Return the [x, y] coordinate for the center point of the cell that contains the specified text.  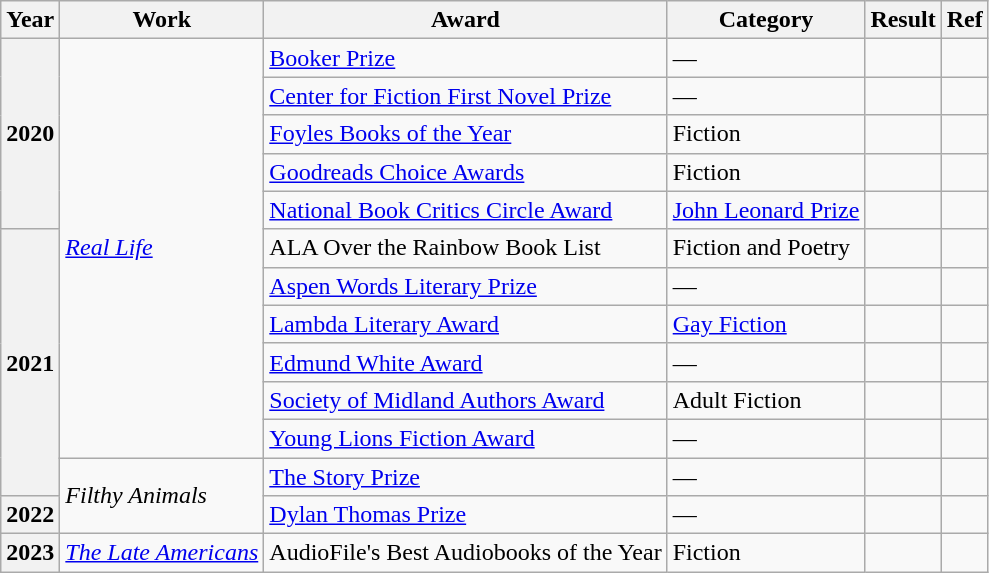
ALA Over the Rainbow Book List [466, 248]
Ref [964, 20]
Society of Midland Authors Award [466, 400]
Aspen Words Literary Prize [466, 286]
Award [466, 20]
John Leonard Prize [766, 210]
2021 [30, 362]
2020 [30, 134]
Booker Prize [466, 58]
Filthy Animals [162, 496]
Work [162, 20]
The Late Americans [162, 553]
Foyles Books of the Year [466, 134]
The Story Prize [466, 477]
Gay Fiction [766, 324]
Goodreads Choice Awards [466, 172]
National Book Critics Circle Award [466, 210]
2023 [30, 553]
Dylan Thomas Prize [466, 515]
Edmund White Award [466, 362]
Adult Fiction [766, 400]
AudioFile's Best Audiobooks of the Year [466, 553]
Lambda Literary Award [466, 324]
Year [30, 20]
2022 [30, 515]
Center for Fiction First Novel Prize [466, 96]
Result [903, 20]
Category [766, 20]
Fiction and Poetry [766, 248]
Real Life [162, 248]
Young Lions Fiction Award [466, 438]
